Determine the [x, y] coordinate at the center of the cell enclosing the given text.  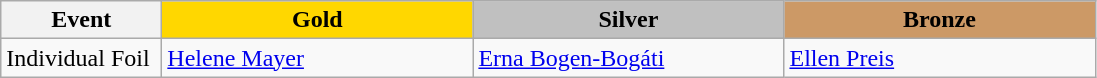
Ellen Preis [940, 58]
Erna Bogen-Bogáti [628, 58]
Bronze [940, 20]
Event [82, 20]
Gold [318, 20]
Individual Foil [82, 58]
Silver [628, 20]
Helene Mayer [318, 58]
